Output the (X, Y) coordinate of the center of the cell containing the given text.  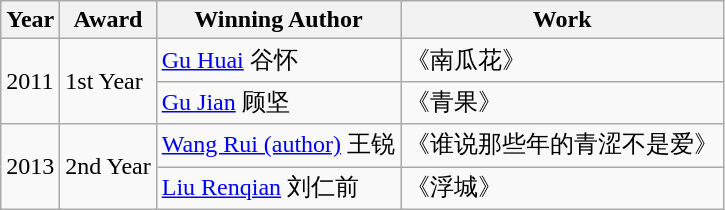
《谁说那些年的青涩不是爱》 (562, 146)
Liu Renqian 刘仁前 (278, 188)
Wang Rui (author) 王锐 (278, 146)
《浮城》 (562, 188)
Award (108, 20)
1st Year (108, 82)
2nd Year (108, 166)
2011 (30, 82)
Gu Huai 谷怀 (278, 60)
2013 (30, 166)
《南瓜花》 (562, 60)
Year (30, 20)
Work (562, 20)
Gu Jian 顾坚 (278, 102)
Winning Author (278, 20)
《青果》 (562, 102)
